Extract the [x, y] coordinate from the center of the cell holding the provided text.  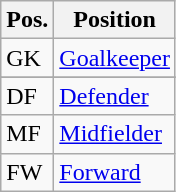
Position [115, 20]
Pos. [28, 20]
Goalkeeper [115, 58]
Defender [115, 96]
GK [28, 58]
Midfielder [115, 134]
Forward [115, 172]
MF [28, 134]
FW [28, 172]
DF [28, 96]
